Return the [X, Y] coordinate for the center point of the cell that contains the specified text.  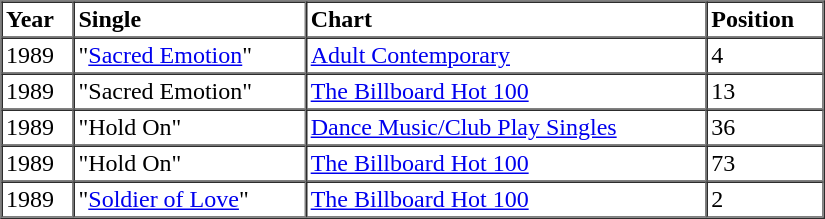
Adult Contemporary [506, 56]
36 [766, 128]
2 [766, 200]
Position [766, 20]
Chart [506, 20]
Year [38, 20]
4 [766, 56]
"Soldier of Love" [190, 200]
Dance Music/Club Play Singles [506, 128]
13 [766, 92]
73 [766, 164]
Single [190, 20]
